Locate the cell with the specified text and output its [X, Y] center coordinate. 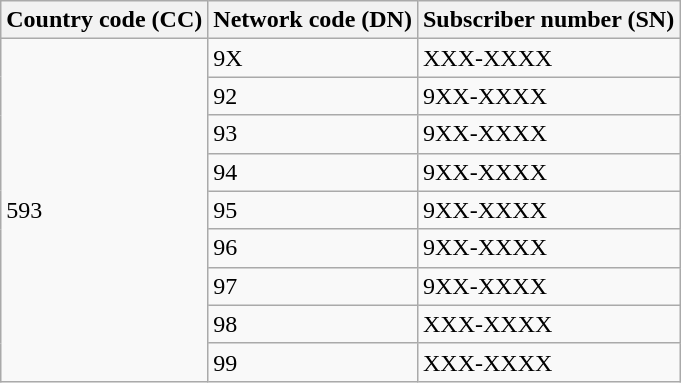
96 [313, 248]
Country code (CC) [104, 20]
9X [313, 58]
Subscriber number (SN) [548, 20]
93 [313, 134]
593 [104, 210]
92 [313, 96]
98 [313, 324]
99 [313, 362]
95 [313, 210]
97 [313, 286]
Network code (DN) [313, 20]
94 [313, 172]
